Identify which cell holds the provided text, then report its [X, Y] central coordinate. 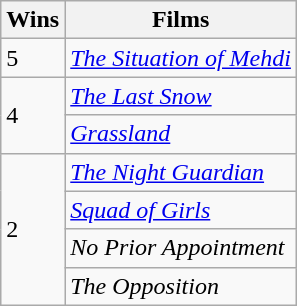
Wins [33, 20]
The Night Guardian [181, 172]
5 [33, 58]
2 [33, 229]
4 [33, 115]
No Prior Appointment [181, 248]
Grassland [181, 134]
Squad of Girls [181, 210]
The Last Snow [181, 96]
The Opposition [181, 286]
Films [181, 20]
The Situation of Mehdi [181, 58]
